From the cell containing the given text, extract its center point as [X, Y] coordinate. 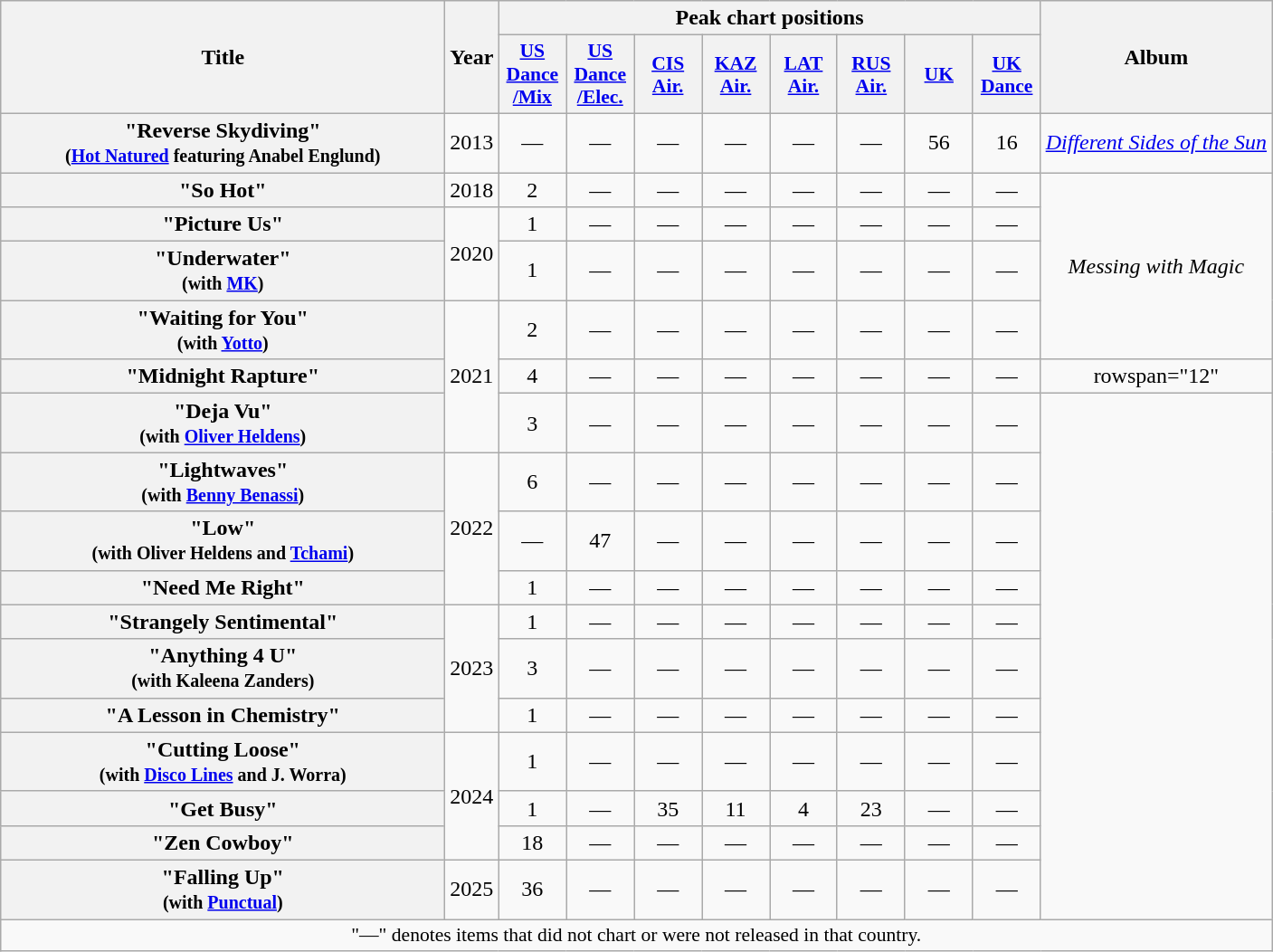
23 [870, 808]
CISAir. [668, 74]
USDance/Elec. [601, 74]
"Get Busy" [223, 808]
"Underwater"(with MK) [223, 271]
11 [736, 808]
56 [939, 143]
Peak chart positions [769, 18]
2022 [472, 528]
Year [472, 58]
"So Hot" [223, 189]
2024 [472, 796]
"A Lesson in Chemistry" [223, 715]
Title [223, 58]
35 [668, 808]
"Strangely Sentimental" [223, 622]
"Waiting for You"(with Yotto) [223, 329]
Different Sides of the Sun [1156, 143]
LATAir. [803, 74]
"Need Me Right" [223, 587]
6 [532, 481]
"Reverse Skydiving"(Hot Natured featuring Anabel Englund) [223, 143]
2021 [472, 376]
Album [1156, 58]
2025 [472, 889]
KAZAir. [736, 74]
"Cutting Loose"(with Disco Lines and J. Worra) [223, 762]
"—" denotes items that did not chart or were not released in that country. [637, 936]
Messing with Magic [1156, 265]
36 [532, 889]
"Deja Vu"(with Oliver Heldens) [223, 424]
"Picture Us" [223, 224]
"Lightwaves"(with Benny Benassi) [223, 481]
18 [532, 843]
2023 [472, 668]
USDance/Mix [532, 74]
"Midnight Rapture" [223, 376]
"Low"(with Oliver Heldens and Tchami) [223, 541]
RUSAir. [870, 74]
UKDance [1006, 74]
rowspan="12" [1156, 376]
47 [601, 541]
"Falling Up"(with Punctual) [223, 889]
UK [939, 74]
2020 [472, 253]
16 [1006, 143]
"Zen Cowboy" [223, 843]
2013 [472, 143]
"Anything 4 U"(with Kaleena Zanders) [223, 668]
2018 [472, 189]
